Output the [x, y] coordinate of the center of the cell containing the given text.  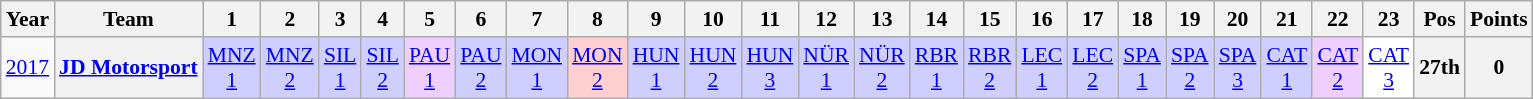
6 [480, 19]
10 [712, 19]
5 [430, 19]
2017 [28, 68]
MON2 [598, 68]
20 [1238, 19]
SIL1 [340, 68]
13 [882, 19]
14 [936, 19]
RBR1 [936, 68]
15 [990, 19]
19 [1190, 19]
MON1 [538, 68]
MNZ1 [232, 68]
4 [382, 19]
PAU2 [480, 68]
21 [1286, 19]
12 [826, 19]
LEC2 [1092, 68]
3 [340, 19]
16 [1042, 19]
9 [656, 19]
RBR2 [990, 68]
NÜR1 [826, 68]
11 [770, 19]
MNZ2 [290, 68]
LEC1 [1042, 68]
HUN1 [656, 68]
Team [128, 19]
JD Motorsport [128, 68]
NÜR2 [882, 68]
Year [28, 19]
SPA2 [1190, 68]
HUN2 [712, 68]
SPA3 [1238, 68]
7 [538, 19]
CAT3 [1388, 68]
0 [1499, 68]
SIL2 [382, 68]
PAU1 [430, 68]
27th [1440, 68]
22 [1338, 19]
2 [290, 19]
18 [1142, 19]
8 [598, 19]
1 [232, 19]
CAT2 [1338, 68]
HUN3 [770, 68]
SPA1 [1142, 68]
17 [1092, 19]
CAT1 [1286, 68]
Points [1499, 19]
Pos [1440, 19]
23 [1388, 19]
